Find where the given text appears and provide that cell's center as (X, Y) coordinate. 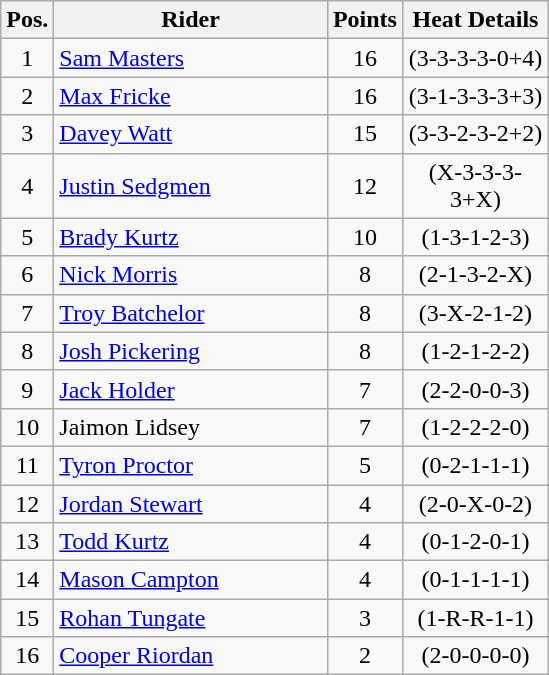
11 (28, 465)
(2-2-0-0-3) (475, 389)
Pos. (28, 20)
9 (28, 389)
(0-1-1-1-1) (475, 580)
Josh Pickering (191, 351)
Cooper Riordan (191, 656)
Troy Batchelor (191, 313)
(3-3-2-3-2+2) (475, 134)
(3-3-3-3-0+4) (475, 58)
(0-1-2-0-1) (475, 542)
(1-R-R-1-1) (475, 618)
(X-3-3-3-3+X) (475, 186)
Tyron Proctor (191, 465)
(2-1-3-2-X) (475, 275)
Justin Sedgmen (191, 186)
Max Fricke (191, 96)
Points (364, 20)
(3-1-3-3-3+3) (475, 96)
(0-2-1-1-1) (475, 465)
(1-2-2-2-0) (475, 427)
(2-0-0-0-0) (475, 656)
Heat Details (475, 20)
Davey Watt (191, 134)
(1-2-1-2-2) (475, 351)
13 (28, 542)
14 (28, 580)
Sam Masters (191, 58)
Todd Kurtz (191, 542)
Mason Campton (191, 580)
(1-3-1-2-3) (475, 237)
Brady Kurtz (191, 237)
1 (28, 58)
6 (28, 275)
Rider (191, 20)
Jaimon Lidsey (191, 427)
(2-0-X-0-2) (475, 503)
Nick Morris (191, 275)
Jordan Stewart (191, 503)
Rohan Tungate (191, 618)
(3-X-2-1-2) (475, 313)
Jack Holder (191, 389)
